Determine the (x, y) coordinate at the center of the cell enclosing the given text.  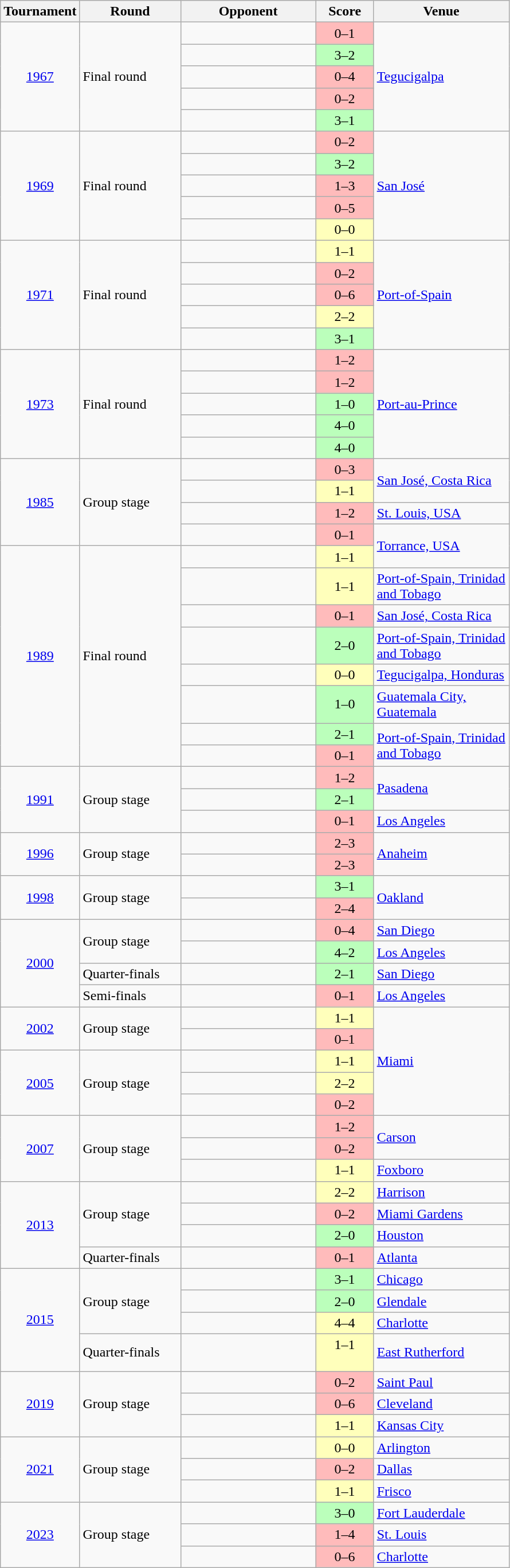
Guatemala City, Guatemala (441, 705)
1969 (40, 186)
Frisco (441, 1491)
1–3 (345, 186)
East Rutherford (441, 1353)
2002 (40, 1028)
Venue (441, 11)
2007 (40, 1148)
Miami (441, 1061)
4–2 (345, 952)
2000 (40, 963)
Houston (441, 1236)
St. Louis (441, 1535)
1967 (40, 77)
Score (345, 11)
Anaheim (441, 854)
Kansas City (441, 1426)
Miami Gardens (441, 1214)
1989 (40, 656)
San José (441, 186)
Dallas (441, 1469)
Arlington (441, 1448)
2013 (40, 1225)
Carson (441, 1138)
0–3 (345, 469)
Pasadena (441, 789)
1985 (40, 502)
Saint Paul (441, 1382)
Tegucigalpa, Honduras (441, 675)
1971 (40, 295)
Harrison (441, 1192)
Foxboro (441, 1170)
Port-au-Prince (441, 404)
Glendale (441, 1301)
Oakland (441, 897)
Port-of-Spain (441, 295)
2–4 (345, 908)
2015 (40, 1319)
Atlanta (441, 1257)
1991 (40, 799)
2021 (40, 1469)
0–5 (345, 207)
Chicago (441, 1279)
2005 (40, 1083)
2023 (40, 1535)
Torrance, USA (441, 546)
St. Louis, USA (441, 513)
Fort Lauderdale (441, 1513)
3–0 (345, 1513)
2019 (40, 1404)
Tournament (40, 11)
Cleveland (441, 1404)
1998 (40, 897)
1–4 (345, 1535)
Tegucigalpa (441, 77)
4–4 (345, 1323)
Semi-finals (130, 995)
1973 (40, 404)
1996 (40, 854)
Round (130, 11)
Opponent (248, 11)
